Return (x, y) of the center of cell containing provided text 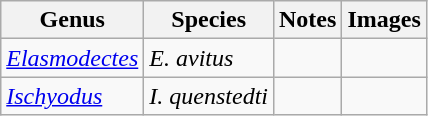
Ischyodus (72, 96)
Images (384, 20)
Elasmodectes (72, 58)
Notes (307, 20)
I. quenstedti (209, 96)
Species (209, 20)
E. avitus (209, 58)
Genus (72, 20)
